Return (X, Y) of the center of cell containing provided text 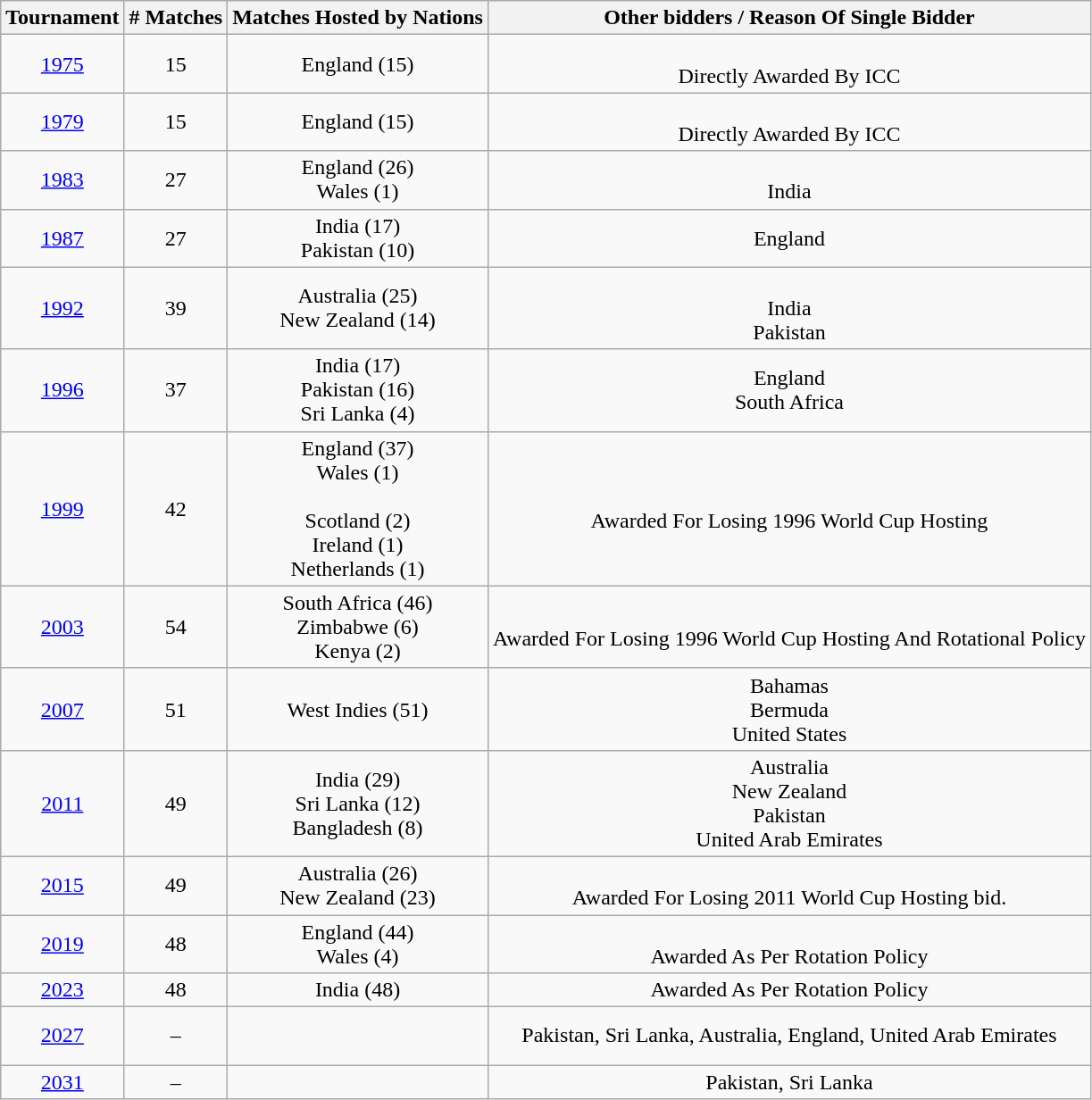
Awarded For Losing 1996 World Cup Hosting And Rotational Policy (789, 627)
India (789, 180)
West Indies (51) (358, 709)
2027 (63, 1036)
England (26) Wales (1) (358, 180)
1979 (63, 121)
2019 (63, 943)
Pakistan, Sri Lanka (789, 1082)
51 (176, 709)
India Pakistan (789, 308)
India (48) (358, 990)
2023 (63, 990)
1999 (63, 509)
54 (176, 627)
1975 (63, 64)
Tournament (63, 18)
1992 (63, 308)
England (44) Wales (4) (358, 943)
England (37) Wales (1) Scotland (2) Ireland (1) Netherlands (1) (358, 509)
Australia (25) New Zealand (14) (358, 308)
1983 (63, 180)
Other bidders / Reason Of Single Bidder (789, 18)
37 (176, 390)
Awarded For Losing 1996 World Cup Hosting (789, 509)
Bahamas Bermuda United States (789, 709)
Australia New Zealand Pakistan United Arab Emirates (789, 804)
2015 (63, 886)
Pakistan, Sri Lanka, Australia, England, United Arab Emirates (789, 1036)
2003 (63, 627)
39 (176, 308)
2007 (63, 709)
England South Africa (789, 390)
India (17) Pakistan (16) Sri Lanka (4) (358, 390)
2031 (63, 1082)
Matches Hosted by Nations (358, 18)
42 (176, 509)
Australia (26) New Zealand (23) (358, 886)
1996 (63, 390)
2011 (63, 804)
Awarded For Losing 2011 World Cup Hosting bid. (789, 886)
India (29) Sri Lanka (12) Bangladesh (8) (358, 804)
India (17) Pakistan (10) (358, 237)
# Matches (176, 18)
England (789, 237)
South Africa (46) Zimbabwe (6) Kenya (2) (358, 627)
1987 (63, 237)
